Determine the (X, Y) coordinate at the center of the cell enclosing the given text.  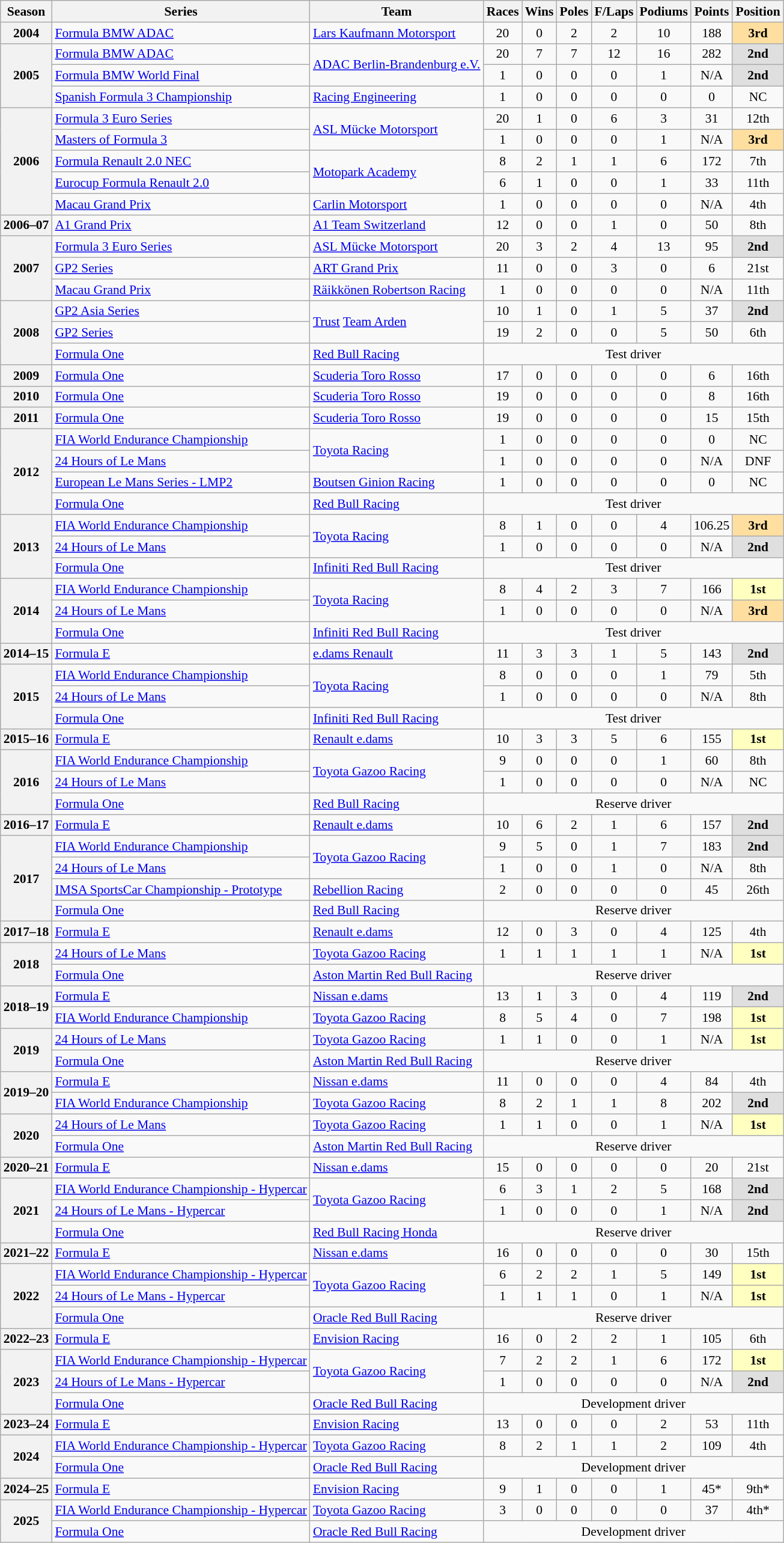
Points (711, 11)
Racing Engineering (397, 97)
2012 (26, 472)
2017 (26, 879)
Wins (539, 11)
183 (711, 847)
European Le Mans Series - LMP2 (180, 483)
2022–23 (26, 1339)
202 (711, 1104)
12th (758, 118)
2021 (26, 1211)
2019–20 (26, 1093)
45 (711, 890)
2018 (26, 964)
106.25 (711, 525)
95 (711, 247)
Season (26, 11)
143 (711, 654)
F/Laps (614, 11)
2018–19 (26, 1007)
2019 (26, 1050)
2015–16 (26, 739)
Podiums (663, 11)
Motopark Academy (397, 172)
Carlin Motorsport (397, 204)
188 (711, 33)
157 (711, 825)
Eurocup Formula Renault 2.0 (180, 183)
2015 (26, 697)
A1 Team Switzerland (397, 225)
2023 (26, 1383)
Rebellion Racing (397, 890)
166 (711, 590)
198 (711, 1018)
2004 (26, 33)
2007 (26, 268)
26th (758, 890)
Races (503, 11)
168 (711, 1190)
53 (711, 1425)
2024 (26, 1457)
2008 (26, 333)
2020–21 (26, 1168)
A1 Grand Prix (180, 225)
45* (711, 1489)
4th* (758, 1511)
2022 (26, 1296)
9th* (758, 1489)
2025 (26, 1521)
Poles (574, 11)
155 (711, 739)
e.dams Renault (397, 654)
Lars Kaufmann Motorsport (397, 33)
2013 (26, 547)
Red Bull Racing Honda (397, 1232)
2014 (26, 611)
2020 (26, 1136)
2021–22 (26, 1253)
Räikkönen Robertson Racing (397, 290)
31 (711, 118)
119 (711, 997)
2006 (26, 161)
30 (711, 1253)
7th (758, 162)
Formula Renault 2.0 NEC (180, 162)
2006–07 (26, 225)
Boutsen Ginion Racing (397, 483)
2010 (26, 397)
Spanish Formula 3 Championship (180, 97)
2011 (26, 418)
60 (711, 761)
Formula BMW World Final (180, 76)
105 (711, 1339)
149 (711, 1275)
2005 (26, 76)
ADAC Berlin-Brandenburg e.V. (397, 65)
84 (711, 1082)
Position (758, 11)
5th (758, 676)
79 (711, 676)
2016 (26, 783)
2014–15 (26, 654)
33 (711, 183)
GP2 Asia Series (180, 311)
2016–17 (26, 825)
Team (397, 11)
Series (180, 11)
Masters of Formula 3 (180, 140)
2023–24 (26, 1425)
DNF (758, 461)
2024–25 (26, 1489)
17 (503, 376)
282 (711, 54)
IMSA SportsCar Championship - Prototype (180, 890)
2009 (26, 376)
Trust Team Arden (397, 322)
ART Grand Prix (397, 269)
109 (711, 1446)
2017–18 (26, 932)
125 (711, 932)
